From the cell containing the given text, extract its center point as (x, y) coordinate. 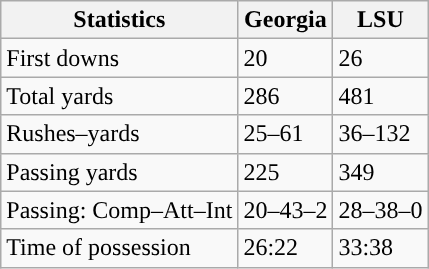
Total yards (120, 96)
25–61 (286, 134)
Statistics (120, 20)
225 (286, 172)
Georgia (286, 20)
28–38–0 (380, 210)
33:38 (380, 248)
Time of possession (120, 248)
481 (380, 96)
36–132 (380, 134)
349 (380, 172)
20–43–2 (286, 210)
20 (286, 58)
First downs (120, 58)
LSU (380, 20)
26:22 (286, 248)
286 (286, 96)
Passing: Comp–Att–Int (120, 210)
Rushes–yards (120, 134)
Passing yards (120, 172)
26 (380, 58)
